Locate the cell with the specified text and output its [X, Y] center coordinate. 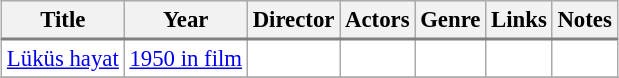
Genre [450, 20]
1950 in film [186, 58]
Actors [378, 20]
Year [186, 20]
Lüküs hayat [64, 58]
Notes [584, 20]
Director [293, 20]
Links [519, 20]
Title [64, 20]
